Provide the [X, Y] coordinate of the cell's center where the given text is located.  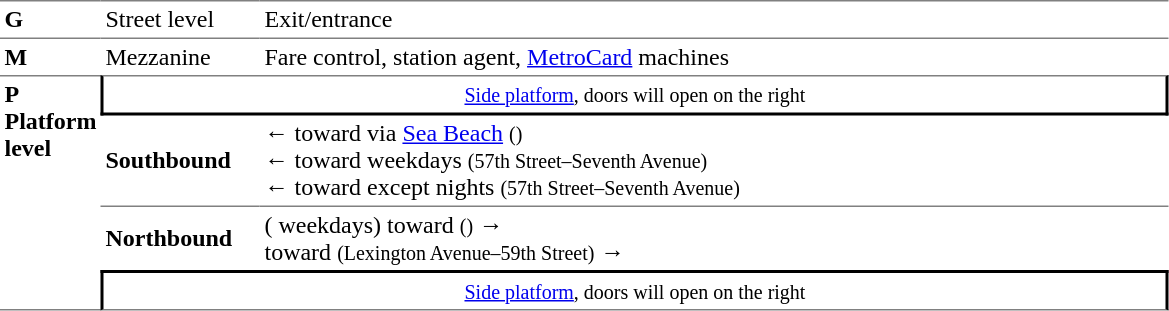
Northbound [180, 238]
Street level [180, 19]
Southbound [180, 162]
Mezzanine [180, 57]
G [50, 19]
PPlatform level [50, 193]
( weekdays) toward () → toward (Lexington Avenue–59th Street) → [714, 238]
Exit/entrance [714, 19]
M [50, 57]
← toward via Sea Beach ()← toward weekdays (57th Street–Seventh Avenue)← toward except nights (57th Street–Seventh Avenue) [714, 162]
Fare control, station agent, MetroCard machines [714, 57]
